Return the (x, y) coordinate for the center point of the cell that contains the specified text.  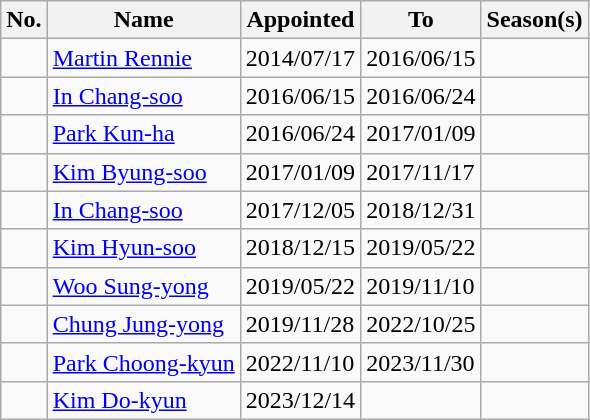
Kim Byung-soo (144, 172)
No. (24, 20)
Kim Do-kyun (144, 400)
2014/07/17 (300, 58)
Woo Sung-yong (144, 286)
2023/11/30 (421, 362)
Park Choong-kyun (144, 362)
2019/11/28 (300, 324)
2017/11/17 (421, 172)
2017/12/05 (300, 210)
Name (144, 20)
Chung Jung-yong (144, 324)
Kim Hyun-soo (144, 248)
2022/11/10 (300, 362)
2018/12/31 (421, 210)
2019/11/10 (421, 286)
To (421, 20)
Season(s) (534, 20)
Park Kun-ha (144, 134)
2023/12/14 (300, 400)
Appointed (300, 20)
2022/10/25 (421, 324)
Martin Rennie (144, 58)
2018/12/15 (300, 248)
